For the text-containing cell, return its midpoint in (x, y) coordinate format. 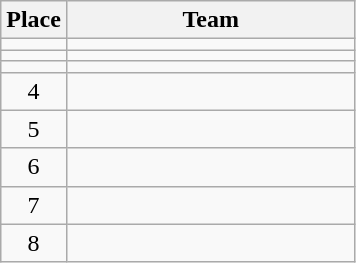
5 (34, 129)
7 (34, 205)
6 (34, 167)
Place (34, 20)
4 (34, 91)
Team (210, 20)
8 (34, 243)
